Pinpoint the cell where the given text exists, returning its (X, Y) midpoint coordinate. 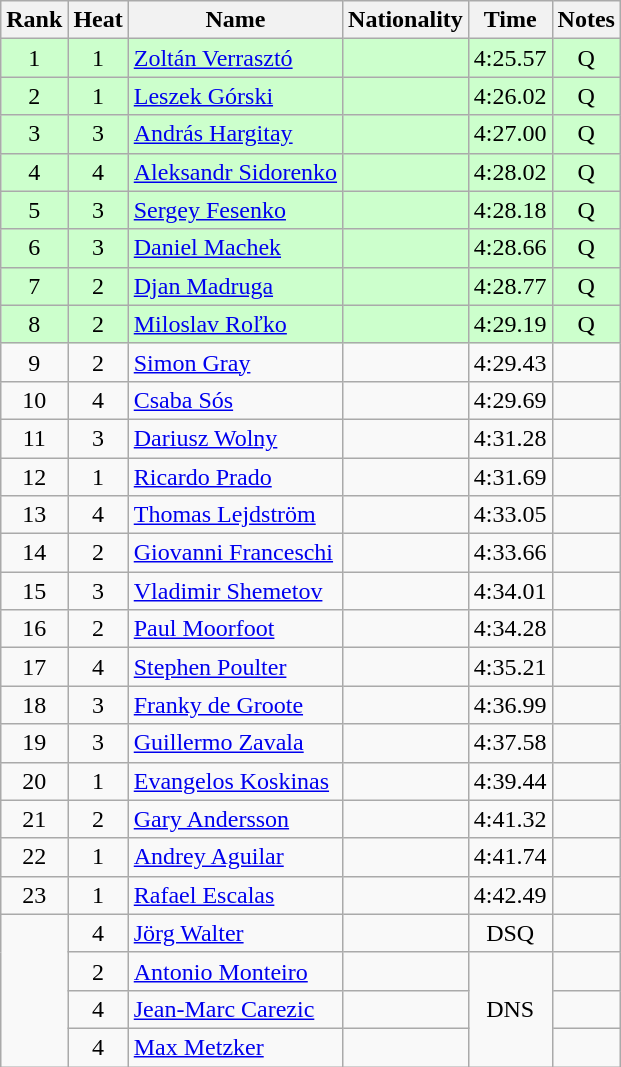
Time (510, 20)
21 (34, 819)
Djan Madruga (235, 286)
Thomas Lejdström (235, 515)
17 (34, 667)
4:35.21 (510, 667)
DNS (510, 1009)
4:34.01 (510, 591)
Jean-Marc Carezic (235, 1009)
4:33.05 (510, 515)
11 (34, 438)
4:29.69 (510, 400)
Miloslav Roľko (235, 324)
4:28.77 (510, 286)
4:31.69 (510, 477)
Zoltán Verrasztó (235, 58)
Franky de Groote (235, 705)
Rafael Escalas (235, 895)
12 (34, 477)
András Hargitay (235, 134)
Guillermo Zavala (235, 743)
4:28.02 (510, 172)
4:26.02 (510, 96)
8 (34, 324)
4:36.99 (510, 705)
4:39.44 (510, 781)
20 (34, 781)
Heat (98, 20)
Jörg Walter (235, 933)
Paul Moorfoot (235, 629)
Aleksandr Sidorenko (235, 172)
Csaba Sós (235, 400)
4:33.66 (510, 553)
13 (34, 515)
Antonio Monteiro (235, 971)
Andrey Aguilar (235, 857)
4:25.57 (510, 58)
Vladimir Shemetov (235, 591)
4:37.58 (510, 743)
4:29.19 (510, 324)
Leszek Górski (235, 96)
Gary Andersson (235, 819)
16 (34, 629)
4:42.49 (510, 895)
4:28.18 (510, 210)
Simon Gray (235, 362)
Daniel Machek (235, 248)
Ricardo Prado (235, 477)
Rank (34, 20)
23 (34, 895)
4:29.43 (510, 362)
Stephen Poulter (235, 667)
Giovanni Franceschi (235, 553)
Nationality (406, 20)
19 (34, 743)
7 (34, 286)
14 (34, 553)
15 (34, 591)
4:34.28 (510, 629)
Notes (586, 20)
4:41.74 (510, 857)
4:28.66 (510, 248)
5 (34, 210)
DSQ (510, 933)
Evangelos Koskinas (235, 781)
Sergey Fesenko (235, 210)
18 (34, 705)
4:41.32 (510, 819)
6 (34, 248)
Dariusz Wolny (235, 438)
10 (34, 400)
Max Metzker (235, 1047)
Name (235, 20)
22 (34, 857)
4:31.28 (510, 438)
4:27.00 (510, 134)
9 (34, 362)
